From the cell containing the given text, extract its center point as [x, y] coordinate. 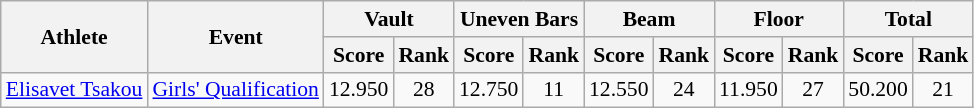
12.550 [618, 90]
Elisavet Tsakou [74, 90]
27 [814, 90]
21 [944, 90]
Floor [778, 19]
Beam [649, 19]
28 [424, 90]
Girls' Qualification [235, 90]
12.950 [358, 90]
24 [684, 90]
Athlete [74, 36]
11.950 [748, 90]
11 [554, 90]
12.750 [488, 90]
Event [235, 36]
Vault [389, 19]
50.200 [878, 90]
Uneven Bars [519, 19]
Total [908, 19]
